Identify which cell holds the provided text, then report its (X, Y) central coordinate. 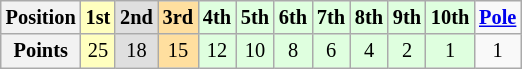
2nd (136, 17)
8th (369, 17)
15 (178, 51)
6 (331, 51)
6th (293, 17)
5th (255, 17)
10th (450, 17)
7th (331, 17)
3rd (178, 17)
18 (136, 51)
25 (98, 51)
Pole (498, 17)
Position (41, 17)
8 (293, 51)
1st (98, 17)
4th (217, 17)
Points (41, 51)
10 (255, 51)
12 (217, 51)
4 (369, 51)
2 (407, 51)
9th (407, 17)
